Scan for the cell matching the given text and deliver its (X, Y) coordinate at center. 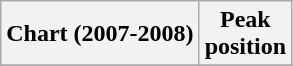
Chart (2007-2008) (100, 34)
Peakposition (245, 34)
